Return the (X, Y) coordinate for the center point of the cell that contains the specified text.  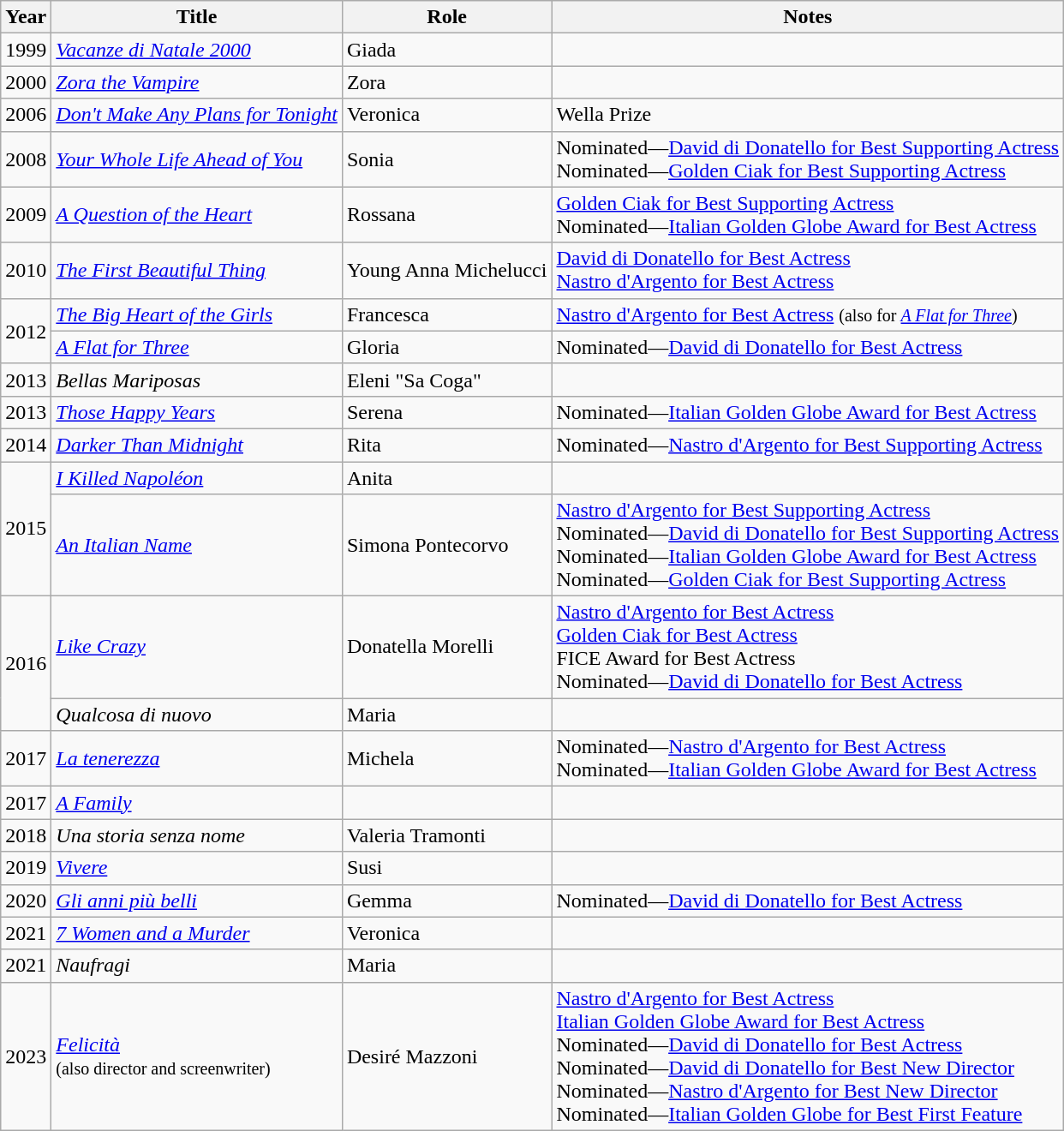
Nominated—David di Donatello for Best Supporting ActressNominated—Golden Ciak for Best Supporting Actress (808, 159)
1999 (26, 50)
2016 (26, 663)
2019 (26, 868)
Nominated—Nastro d'Argento for Best ActressNominated—Italian Golden Globe Award for Best Actress (808, 759)
Rita (447, 445)
Nastro d'Argento for Best Actress (also for A Flat for Three) (808, 314)
2015 (26, 528)
Eleni "Sa Coga" (447, 380)
The Big Heart of the Girls (197, 314)
David di Donatello for Best ActressNastro d'Argento for Best Actress (808, 271)
I Killed Napoléon (197, 477)
A Question of the Heart (197, 214)
Sonia (447, 159)
2018 (26, 835)
Valeria Tramonti (447, 835)
Anita (447, 477)
2023 (26, 1056)
Role (447, 17)
Giada (447, 50)
Gloria (447, 347)
Vacanze di Natale 2000 (197, 50)
Francesca (447, 314)
7 Women and a Murder (197, 933)
2009 (26, 214)
Felicità (also director and screenwriter) (197, 1056)
Rossana (447, 214)
Gemma (447, 901)
Nominated—Italian Golden Globe Award for Best Actress (808, 412)
Title (197, 17)
Notes (808, 17)
Serena (447, 412)
Wella Prize (808, 115)
A Flat for Three (197, 347)
Young Anna Michelucci (447, 271)
An Italian Name (197, 545)
Michela (447, 759)
Year (26, 17)
A Family (197, 803)
Gli anni più belli (197, 901)
2012 (26, 331)
Zora the Vampire (197, 82)
2010 (26, 271)
2020 (26, 901)
Simona Pontecorvo (447, 545)
Naufragi (197, 966)
Qualcosa di nuovo (197, 715)
Desiré Mazzoni (447, 1056)
Don't Make Any Plans for Tonight (197, 115)
Nastro d'Argento for Best ActressGolden Ciak for Best ActressFICE Award for Best ActressNominated—David di Donatello for Best Actress (808, 648)
2008 (26, 159)
La tenerezza (197, 759)
Golden Ciak for Best Supporting ActressNominated—Italian Golden Globe Award for Best Actress (808, 214)
Una storia senza nome (197, 835)
Like Crazy (197, 648)
Bellas Mariposas (197, 380)
Those Happy Years (197, 412)
Darker Than Midnight (197, 445)
Vivere (197, 868)
2006 (26, 115)
Susi (447, 868)
Donatella Morelli (447, 648)
Nominated—Nastro d'Argento for Best Supporting Actress (808, 445)
Your Whole Life Ahead of You (197, 159)
2000 (26, 82)
2014 (26, 445)
The First Beautiful Thing (197, 271)
Zora (447, 82)
